Search for the cell housing the specified text and yield its (X, Y) center coordinate. 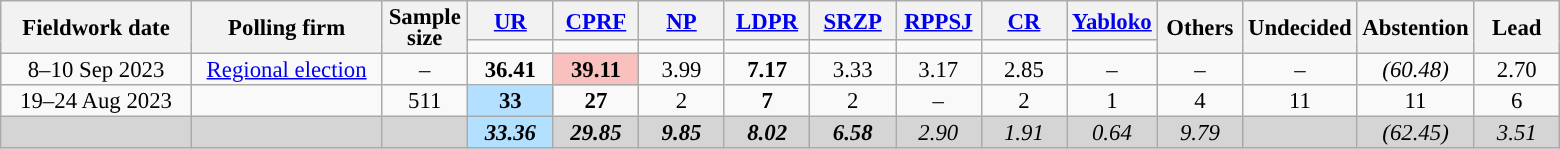
9.79 (1200, 133)
9.85 (682, 133)
7 (767, 101)
8.02 (767, 133)
CPRF (596, 20)
UR (511, 20)
6 (1517, 101)
29.85 (596, 133)
36.41 (511, 70)
Fieldwork date (96, 28)
RPPSJ (939, 20)
NP (682, 20)
Undecided (1300, 28)
33.36 (511, 133)
3.99 (682, 70)
1 (1112, 101)
LDPR (767, 20)
2.90 (939, 133)
0.64 (1112, 133)
511 (425, 101)
2.85 (1024, 70)
(62.45) (1416, 133)
Abstention (1416, 28)
39.11 (596, 70)
CR (1024, 20)
3.51 (1517, 133)
33 (511, 101)
Samplesize (425, 28)
3.17 (939, 70)
4 (1200, 101)
7.17 (767, 70)
Lead (1517, 28)
19–24 Aug 2023 (96, 101)
8–10 Sep 2023 (96, 70)
1.91 (1024, 133)
Regional election (286, 70)
Polling firm (286, 28)
2.70 (1517, 70)
Yabloko (1112, 20)
6.58 (853, 133)
27 (596, 101)
Others (1200, 28)
(60.48) (1416, 70)
3.33 (853, 70)
SRZP (853, 20)
